Return the [x, y] coordinate for the center point of the cell that contains the specified text.  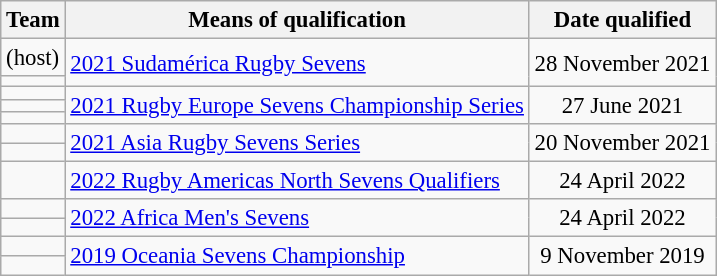
28 November 2021 [622, 63]
2021 Asia Rugby Sevens Series [297, 143]
Team [33, 20]
2022 Africa Men's Sevens [297, 219]
27 June 2021 [622, 106]
2021 Rugby Europe Sevens Championship Series [297, 106]
9 November 2019 [622, 256]
2021 Sudamérica Rugby Sevens [297, 63]
Date qualified [622, 20]
Means of qualification [297, 20]
(host) [33, 58]
20 November 2021 [622, 143]
2022 Rugby Americas North Sevens Qualifiers [297, 181]
2019 Oceania Sevens Championship [297, 256]
